Determine the [X, Y] coordinate at the center of the cell enclosing the given text.  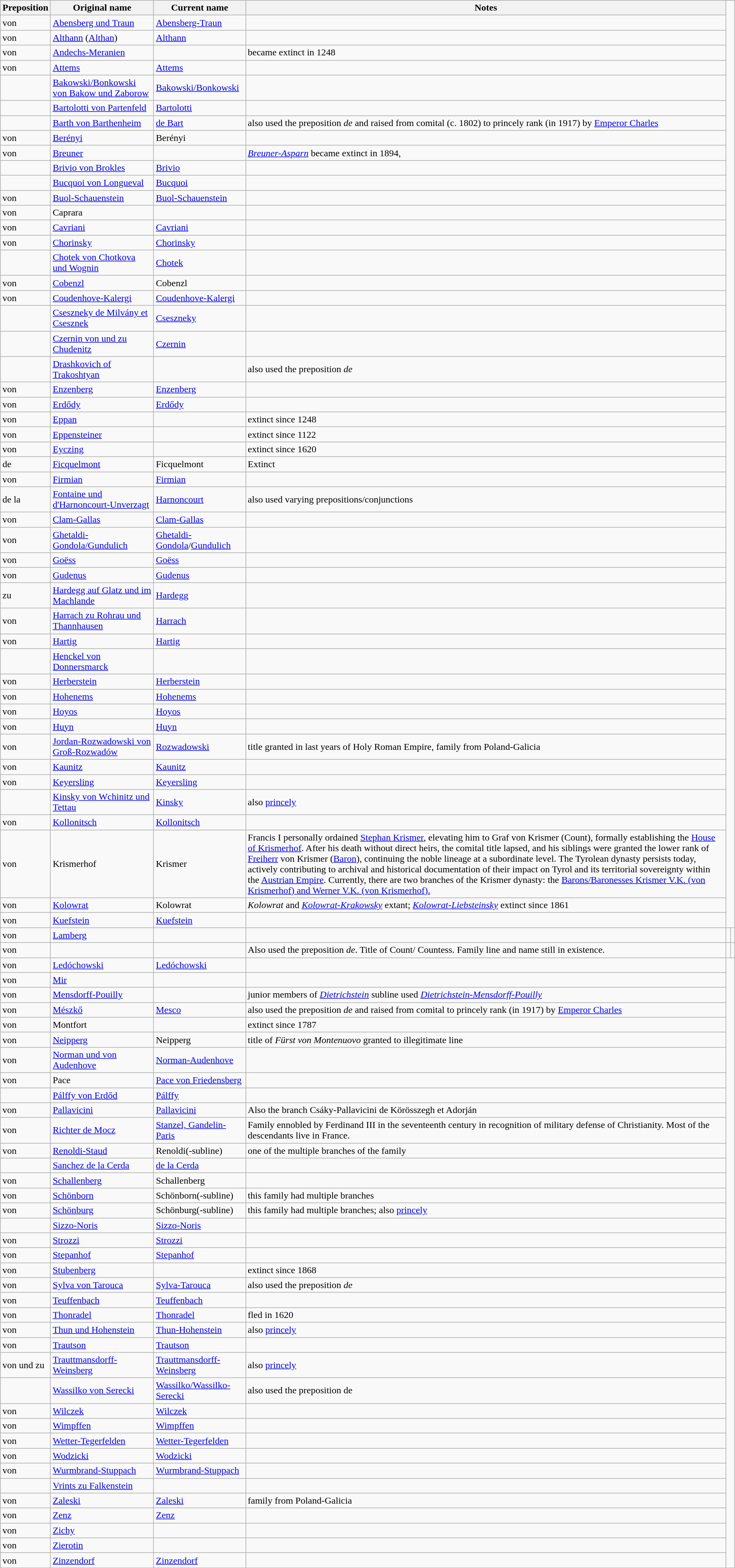
Krismer [199, 864]
Notes [486, 8]
Sylva von Tarouca [102, 1285]
title granted in last years of Holy Roman Empire, family from Poland-Galicia [486, 747]
Henckel von Donnersmarck [102, 661]
also used the preposition de and raised from comital (c. 1802) to princely rank (in 1917) by Emperor Charles [486, 123]
Thun-Hohenstein [199, 1330]
junior members of Dietrichstein subline used Dietrichstein-Mensdorff-Pouilly [486, 995]
this family had multiple branches; also princely [486, 1210]
extinct since 1122 [486, 434]
Bartolotti von Partenfeld [102, 108]
Kinsky [199, 802]
Schönburg [102, 1210]
Extinct [486, 464]
Also the branch Csáky-Pallavicini de Körösszegh et Adorján [486, 1110]
Renoldi(-subline) [199, 1151]
Harrach [199, 621]
Norman-Audenhove [199, 1060]
Vrints zu Falkenstein [102, 1486]
Eyczing [102, 449]
Original name [102, 8]
Fontaine und d'Harnoncourt-Unverzagt [102, 499]
Bakowski/Bonkowski [199, 88]
Pálffy [199, 1095]
Wassilko/Wassilko-Serecki [199, 1391]
Barth von Barthenheim [102, 123]
Pace von Friedensberg [199, 1080]
Mészkő [102, 1010]
Preposition [26, 8]
Schönborn(-subline) [199, 1195]
also used varying prepositions/conjunctions [486, 499]
Rozwadowski [199, 747]
fled in 1620 [486, 1315]
extinct since 1787 [486, 1025]
Althann (Althan) [102, 38]
Renoldi-Staud [102, 1151]
Norman und von Audenhove [102, 1060]
extinct since 1620 [486, 449]
Hardegg [199, 595]
Lamberg [102, 935]
also used the preposition de and raised from comital to princely rank (in 1917) by Emperor Charles [486, 1010]
Mesco [199, 1010]
de la [26, 499]
Pace [102, 1080]
Breuner [102, 153]
became extinct in 1248 [486, 53]
Stanzel, Gandelin-Paris [199, 1131]
this family had multiple branches [486, 1195]
Richter de Mocz [102, 1131]
Wassilko von Serecki [102, 1391]
Also used the preposition de. Title of Count/ Countess. Family line and name still in existence. [486, 950]
Krismerhof [102, 864]
Sylva-Tarouca [199, 1285]
extinct since 1868 [486, 1270]
title of Fürst von Montenuovo granted to illegitimate line [486, 1040]
Chotek [199, 263]
Kinsky von Wchinitz und Tettau [102, 802]
Harnoncourt [199, 499]
Bucquoi von Longueval [102, 183]
Althann [199, 38]
Brivio von Brokles [102, 168]
Stubenberg [102, 1270]
Abensberg-Traun [199, 23]
Montfort [102, 1025]
Abensberg und Traun [102, 23]
Bucquoi [199, 183]
one of the multiple branches of the family [486, 1151]
Pálffy von Erdőd [102, 1095]
Mensdorff-Pouilly [102, 995]
von und zu [26, 1365]
Chotek von Chotkova und Wognin [102, 263]
zu [26, 595]
Schönborn [102, 1195]
Eppensteiner [102, 434]
de la Cerda [199, 1166]
Drashkovich of Trakoshtyan [102, 369]
Mir [102, 980]
Cseszneky [199, 318]
Breuner-Asparn became extinct in 1894, [486, 153]
Thun und Hohenstein [102, 1330]
Czernin von und zu Chudenitz [102, 344]
Bartolotti [199, 108]
Schönburg(-subline) [199, 1210]
de Bart [199, 123]
Bakowski/Bonkowski von Bakow und Zaborow [102, 88]
Andechs-Meranien [102, 53]
de [26, 464]
Kolowrat and Kolowrat-Krakowsky extant; Kolowrat-Liebsteinsky extinct since 1861 [486, 905]
Zichy [102, 1530]
Cseszneky de Milvány et Csesznek [102, 318]
Czernin [199, 344]
family from Poland-Galicia [486, 1500]
Eppan [102, 419]
Jordan-Rozwadowski von Groß-Rozwadów [102, 747]
Sanchez de la Cerda [102, 1166]
Zierotin [102, 1545]
Harrach zu Rohrau und Thannhausen [102, 621]
Hardegg auf Glatz und im Machlande [102, 595]
Brivio [199, 168]
Current name [199, 8]
extinct since 1248 [486, 419]
Caprara [102, 213]
